Return the [X, Y] coordinate for the center point of the cell that contains the specified text.  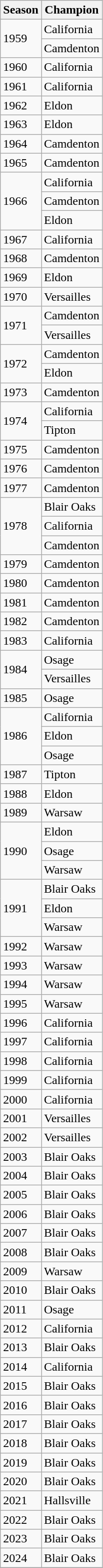
2023 [21, 1539]
1963 [21, 125]
2021 [21, 1501]
2014 [21, 1367]
2018 [21, 1443]
2003 [21, 1156]
2002 [21, 1137]
1966 [21, 201]
1968 [21, 259]
1992 [21, 946]
1986 [21, 736]
1993 [21, 966]
1981 [21, 602]
1997 [21, 1042]
1991 [21, 908]
2010 [21, 1290]
1988 [21, 793]
1995 [21, 1004]
1972 [21, 364]
2004 [21, 1176]
1978 [21, 526]
2015 [21, 1386]
1960 [21, 67]
1974 [21, 421]
1959 [21, 39]
1962 [21, 105]
1964 [21, 144]
1979 [21, 564]
2008 [21, 1252]
2016 [21, 1405]
1961 [21, 86]
2022 [21, 1520]
Champion [71, 10]
1980 [21, 583]
1975 [21, 449]
1985 [21, 698]
2005 [21, 1195]
2000 [21, 1099]
2017 [21, 1424]
1998 [21, 1061]
2012 [21, 1329]
Hallsville [71, 1501]
2019 [21, 1463]
2013 [21, 1348]
1987 [21, 774]
1971 [21, 325]
1970 [21, 297]
1967 [21, 239]
1983 [21, 641]
1976 [21, 468]
1990 [21, 851]
2007 [21, 1233]
1994 [21, 985]
2024 [21, 1558]
1989 [21, 812]
1984 [21, 669]
2009 [21, 1271]
2001 [21, 1118]
1999 [21, 1080]
1982 [21, 622]
1977 [21, 488]
2006 [21, 1214]
2020 [21, 1482]
1969 [21, 278]
Season [21, 10]
2011 [21, 1309]
1973 [21, 392]
1996 [21, 1023]
1965 [21, 163]
